Detect which cell encompasses the target text, then output its [X, Y] center coordinate. 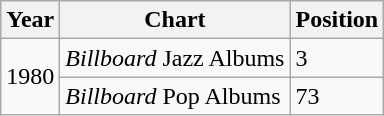
Billboard Pop Albums [175, 96]
Year [30, 20]
73 [337, 96]
1980 [30, 77]
Chart [175, 20]
Position [337, 20]
3 [337, 58]
Billboard Jazz Albums [175, 58]
